Identify which cell holds the provided text, then report its [x, y] central coordinate. 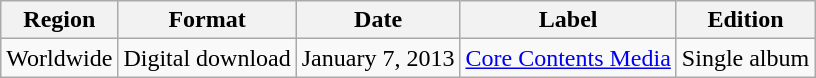
Date [378, 20]
Core Contents Media [568, 58]
Worldwide [60, 58]
Format [207, 20]
Single album [745, 58]
Digital download [207, 58]
Region [60, 20]
January 7, 2013 [378, 58]
Edition [745, 20]
Label [568, 20]
